Return the [X, Y] coordinate for the center point of the cell that contains the specified text.  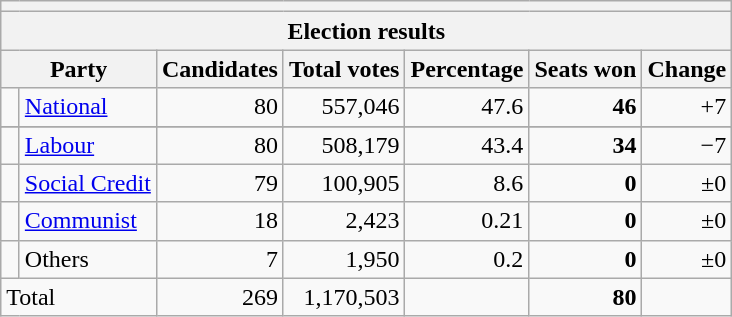
34 [586, 145]
Election results [366, 31]
1,170,503 [344, 297]
47.6 [467, 107]
Candidates [220, 69]
43.4 [467, 145]
+7 [687, 107]
557,046 [344, 107]
46 [586, 107]
Party [79, 69]
Total [79, 297]
Change [687, 69]
0.2 [467, 259]
2,423 [344, 221]
Labour [88, 145]
Communist [88, 221]
1,950 [344, 259]
100,905 [344, 183]
Social Credit [88, 183]
8.6 [467, 183]
Seats won [586, 69]
−7 [687, 145]
269 [220, 297]
79 [220, 183]
7 [220, 259]
Total votes [344, 69]
National [88, 107]
0.21 [467, 221]
508,179 [344, 145]
Percentage [467, 69]
Others [88, 259]
18 [220, 221]
